Determine the [x, y] coordinate at the center of the cell enclosing the given text.  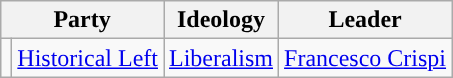
Liberalism [222, 58]
Francesco Crispi [366, 58]
Ideology [222, 20]
Leader [366, 20]
Historical Left [88, 58]
Party [82, 20]
